Pinpoint the cell where the given text exists, returning its (x, y) midpoint coordinate. 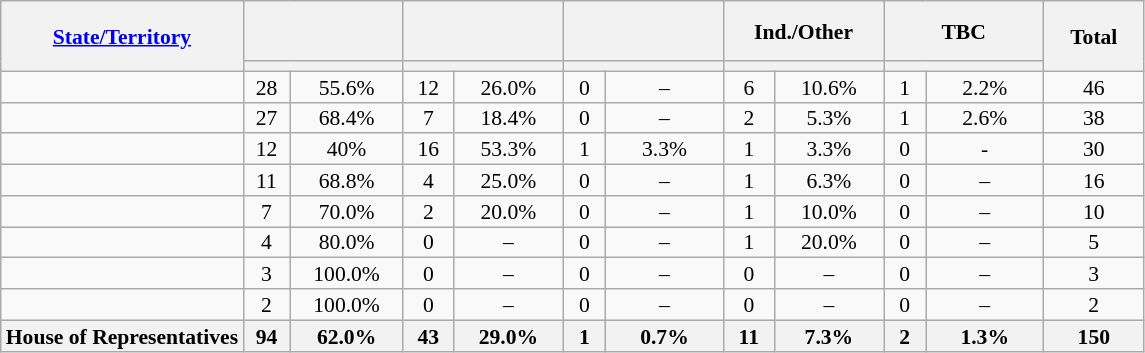
94 (266, 336)
2.6% (985, 118)
6 (748, 86)
53.3% (508, 150)
80.0% (346, 242)
25.0% (508, 180)
150 (1094, 336)
2.2% (985, 86)
28 (266, 86)
House of Representatives (122, 336)
43 (428, 336)
62.0% (346, 336)
46 (1094, 86)
Total (1094, 36)
0.7% (664, 336)
30 (1094, 150)
40% (346, 150)
18.4% (508, 118)
10.6% (828, 86)
27 (266, 118)
68.4% (346, 118)
- (985, 150)
29.0% (508, 336)
1.3% (985, 336)
State/Territory (122, 36)
10.0% (828, 212)
TBC (964, 31)
55.6% (346, 86)
10 (1094, 212)
7.3% (828, 336)
26.0% (508, 86)
38 (1094, 118)
6.3% (828, 180)
68.8% (346, 180)
5.3% (828, 118)
5 (1094, 242)
Ind./Other (803, 31)
70.0% (346, 212)
